Extract the (x, y) coordinate from the center of the cell holding the provided text.  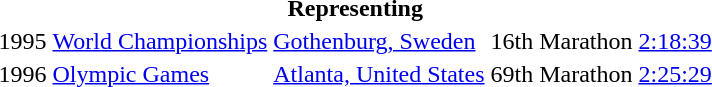
Marathon (586, 41)
Gothenburg, Sweden (379, 41)
World Championships (160, 41)
16th (512, 41)
